Identify which cell holds the provided text, then report its [X, Y] central coordinate. 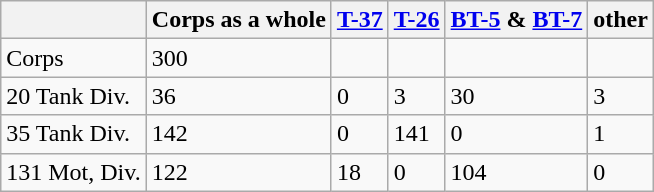
142 [238, 134]
122 [238, 172]
Corps as a whole [238, 20]
30 [516, 96]
BT-5 & BT-7 [516, 20]
18 [360, 172]
35 Tank Div. [74, 134]
other [621, 20]
36 [238, 96]
20 Tank Div. [74, 96]
300 [238, 58]
T-37 [360, 20]
1 [621, 134]
104 [516, 172]
T-26 [416, 20]
141 [416, 134]
Corps [74, 58]
131 Mot, Div. [74, 172]
